Detect which cell encompasses the target text, then output its [X, Y] center coordinate. 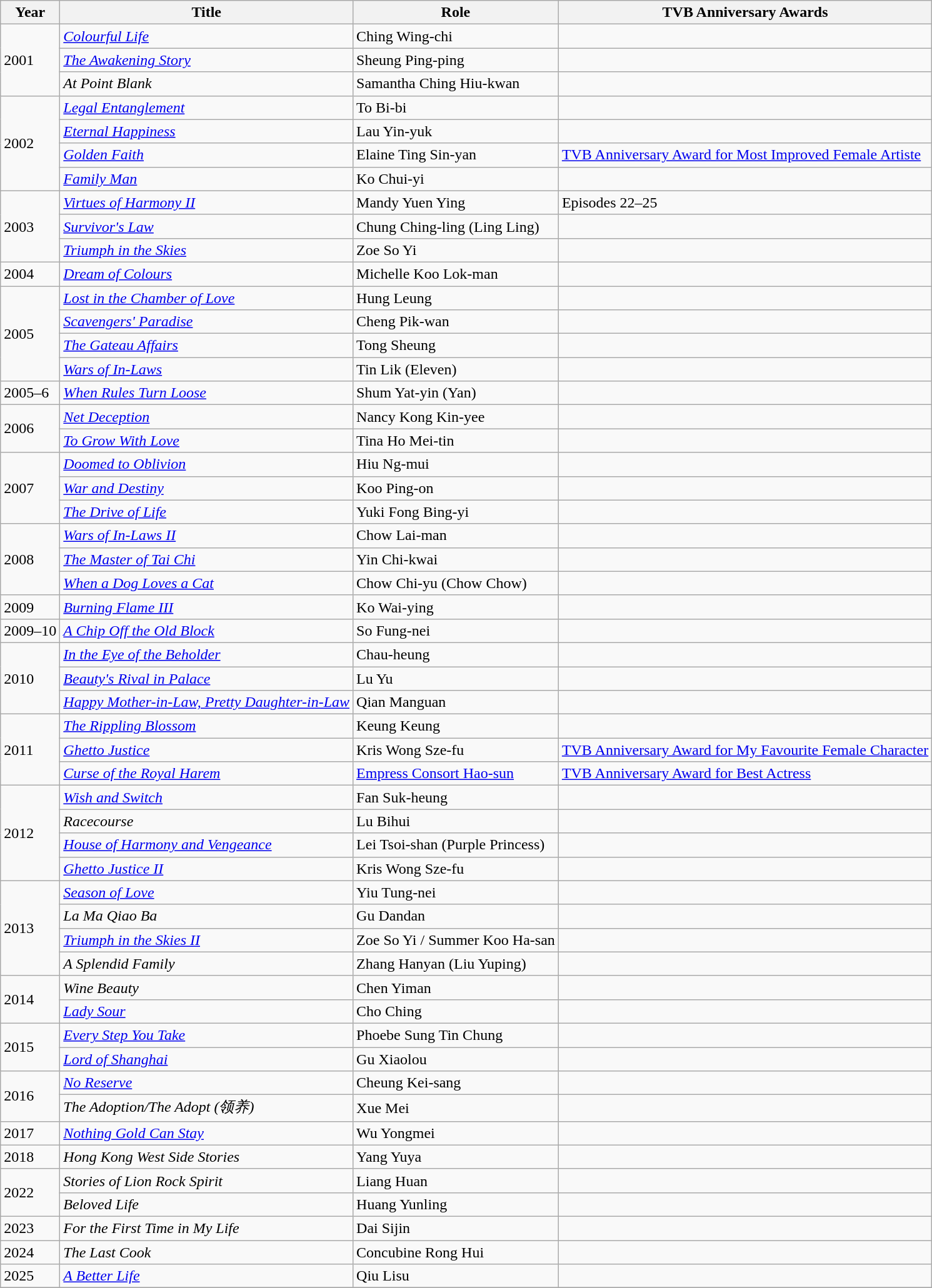
Chow Lai-man [456, 536]
Lost in the Chamber of Love [206, 298]
Tin Lik (Eleven) [456, 369]
Zoe So Yi [456, 250]
Scavengers' Paradise [206, 322]
When a Dog Loves a Cat [206, 583]
Nancy Kong Kin-yee [456, 417]
Hiu Ng-mui [456, 464]
2017 [30, 1133]
Tina Ho Mei-tin [456, 441]
2018 [30, 1157]
Happy Mother-in-Law, Pretty Daughter-in-Law [206, 702]
2009–10 [30, 631]
Year [30, 12]
Burning Flame III [206, 607]
Ching Wing-chi [456, 36]
Hong Kong West Side Stories [206, 1157]
2025 [30, 1276]
Qian Manguan [456, 702]
So Fung-nei [456, 631]
The Master of Tai Chi [206, 559]
Lu Yu [456, 678]
A Chip Off the Old Block [206, 631]
To Bi-bi [456, 107]
TVB Anniversary Award for My Favourite Female Character [745, 750]
2015 [30, 1047]
Concubine Rong Hui [456, 1252]
2006 [30, 429]
Mandy Yuen Ying [456, 202]
A Splendid Family [206, 964]
2010 [30, 678]
For the First Time in My Life [206, 1228]
Lei Tsoi-shan (Purple Princess) [456, 845]
Tong Sheung [456, 346]
Triumph in the Skies II [206, 940]
2003 [30, 226]
Season of Love [206, 892]
2005–6 [30, 393]
Wu Yongmei [456, 1133]
The Gateau Affairs [206, 346]
Shum Yat-yin (Yan) [456, 393]
TVB Anniversary Award for Best Actress [745, 774]
In the Eye of the Beholder [206, 654]
Dai Sijin [456, 1228]
Stories of Lion Rock Spirit [206, 1181]
Wish and Switch [206, 797]
Samantha Ching Hiu-kwan [456, 84]
Legal Entanglement [206, 107]
Gu Xiaolou [456, 1059]
Family Man [206, 179]
Episodes 22–25 [745, 202]
Ghetto Justice [206, 750]
No Reserve [206, 1083]
Ko Wai-ying [456, 607]
Lady Sour [206, 1011]
Every Step You Take [206, 1035]
La Ma Qiao Ba [206, 916]
Keung Keung [456, 726]
When Rules Turn Loose [206, 393]
2014 [30, 999]
Ghetto Justice II [206, 869]
2002 [30, 143]
War and Destiny [206, 488]
The Rippling Blossom [206, 726]
Cho Ching [456, 1011]
Sheung Ping-ping [456, 60]
Fan Suk-heung [456, 797]
Golden Faith [206, 155]
Survivor's Law [206, 226]
Chung Ching-ling (Ling Ling) [456, 226]
Chau-heung [456, 654]
Lu Bihui [456, 821]
2001 [30, 60]
The Adoption/The Adopt (领养) [206, 1109]
The Drive of Life [206, 512]
2024 [30, 1252]
Xue Mei [456, 1109]
Yuki Fong Bing-yi [456, 512]
Huang Yunling [456, 1204]
2023 [30, 1228]
2004 [30, 274]
2005 [30, 334]
Eternal Happiness [206, 131]
At Point Blank [206, 84]
Elaine Ting Sin-yan [456, 155]
2022 [30, 1192]
2013 [30, 928]
2016 [30, 1096]
Cheung Kei-sang [456, 1083]
Role [456, 12]
A Better Life [206, 1276]
Phoebe Sung Tin Chung [456, 1035]
Beloved Life [206, 1204]
Zoe So Yi / Summer Koo Ha-san [456, 940]
2007 [30, 488]
Wine Beauty [206, 987]
Title [206, 12]
Empress Consort Hao-sun [456, 774]
The Last Cook [206, 1252]
Lau Yin-yuk [456, 131]
Koo Ping-on [456, 488]
Lord of Shanghai [206, 1059]
Liang Huan [456, 1181]
Chen Yiman [456, 987]
Yiu Tung-nei [456, 892]
2011 [30, 750]
Racecourse [206, 821]
Virtues of Harmony II [206, 202]
House of Harmony and Vengeance [206, 845]
Dream of Colours [206, 274]
Yin Chi-kwai [456, 559]
Hung Leung [456, 298]
TVB Anniversary Awards [745, 12]
TVB Anniversary Award for Most Improved Female Artiste [745, 155]
Qiu Lisu [456, 1276]
Cheng Pik-wan [456, 322]
The Awakening Story [206, 60]
Yang Yuya [456, 1157]
Doomed to Oblivion [206, 464]
Gu Dandan [456, 916]
Wars of In-Laws II [206, 536]
To Grow With Love [206, 441]
Ko Chui-yi [456, 179]
Zhang Hanyan (Liu Yuping) [456, 964]
Wars of In-Laws [206, 369]
2008 [30, 559]
Net Deception [206, 417]
2012 [30, 833]
Beauty's Rival in Palace [206, 678]
Colourful Life [206, 36]
Michelle Koo Lok-man [456, 274]
2009 [30, 607]
Chow Chi-yu (Chow Chow) [456, 583]
Curse of the Royal Harem [206, 774]
Triumph in the Skies [206, 250]
Nothing Gold Can Stay [206, 1133]
